For the text-containing cell, return its midpoint in (X, Y) coordinate format. 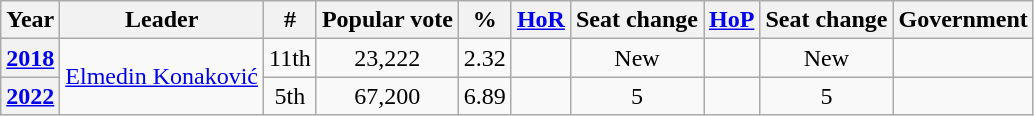
Leader (162, 20)
5th (290, 96)
11th (290, 58)
67,200 (387, 96)
Elmedin Konaković (162, 77)
2022 (30, 96)
# (290, 20)
HoR (540, 20)
% (484, 20)
23,222 (387, 58)
6.89 (484, 96)
2018 (30, 58)
2.32 (484, 58)
HoP (732, 20)
Popular vote (387, 20)
Year (30, 20)
Government (963, 20)
